Return [x, y] of the center of cell containing provided text 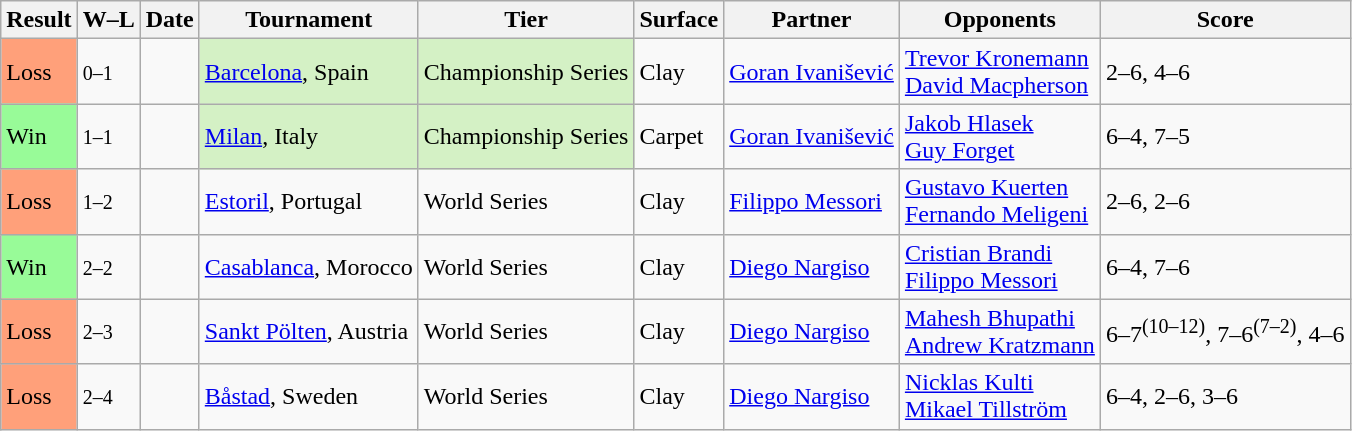
Barcelona, Spain [308, 72]
6–7(10–12), 7–6(7–2), 4–6 [1225, 332]
Result [39, 20]
6–4, 7–6 [1225, 266]
Båstad, Sweden [308, 396]
0–1 [108, 72]
Tier [526, 20]
6–4, 2–6, 3–6 [1225, 396]
Partner [812, 20]
Surface [679, 20]
Casablanca, Morocco [308, 266]
1–2 [108, 202]
2–3 [108, 332]
Date [170, 20]
Trevor Kronemann David Macpherson [1000, 72]
1–1 [108, 136]
Opponents [1000, 20]
Jakob Hlasek Guy Forget [1000, 136]
2–6, 2–6 [1225, 202]
Nicklas Kulti Mikael Tillström [1000, 396]
2–6, 4–6 [1225, 72]
W–L [108, 20]
6–4, 7–5 [1225, 136]
2–2 [108, 266]
Carpet [679, 136]
Cristian Brandi Filippo Messori [1000, 266]
Estoril, Portugal [308, 202]
Milan, Italy [308, 136]
Filippo Messori [812, 202]
Mahesh Bhupathi Andrew Kratzmann [1000, 332]
Score [1225, 20]
Gustavo Kuerten Fernando Meligeni [1000, 202]
Sankt Pölten, Austria [308, 332]
2–4 [108, 396]
Tournament [308, 20]
